Pinpoint the cell where the given text exists, returning its [X, Y] midpoint coordinate. 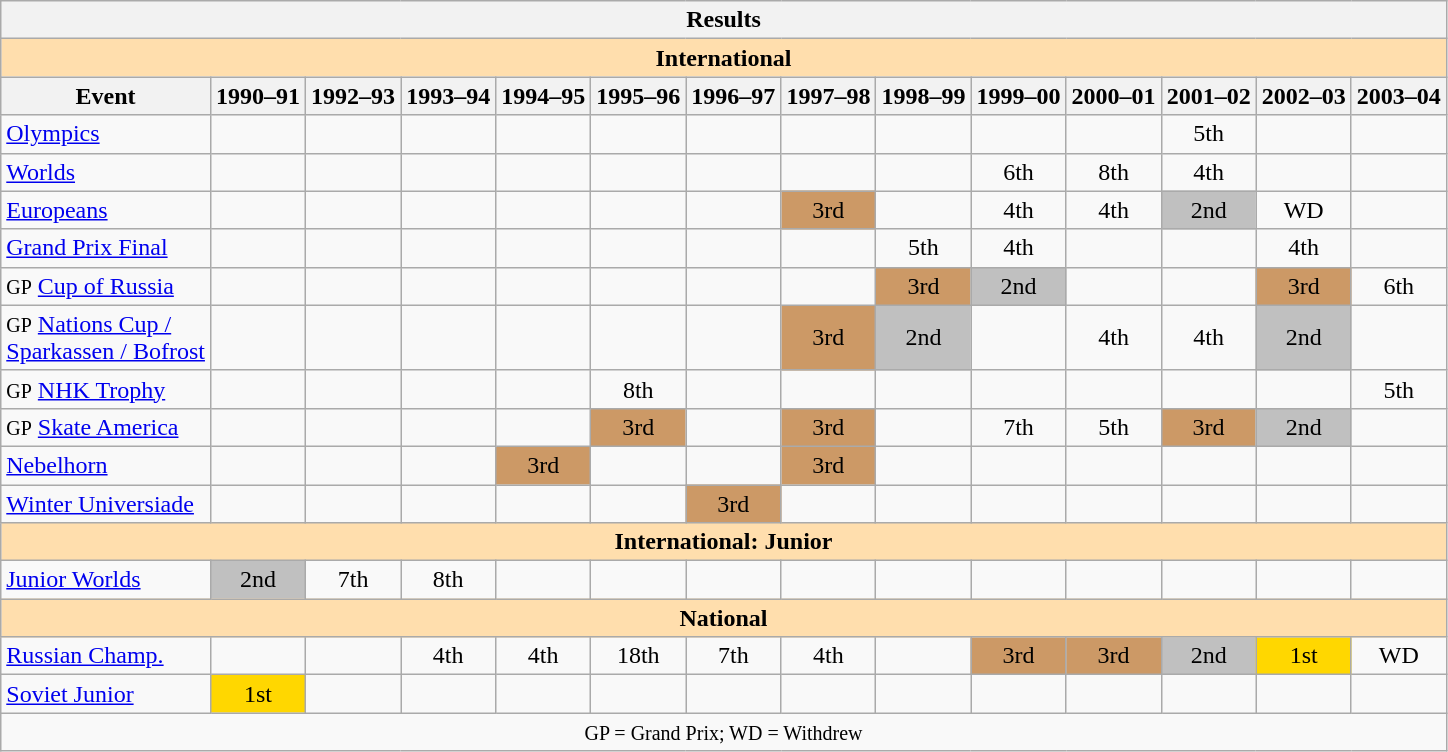
Results [724, 20]
2003–04 [1398, 96]
International: Junior [724, 542]
Event [106, 96]
International [724, 58]
Russian Champ. [106, 656]
1996–97 [734, 96]
1998–99 [924, 96]
1990–91 [258, 96]
Europeans [106, 210]
Grand Prix Final [106, 248]
1997–98 [828, 96]
1995–96 [638, 96]
Olympics [106, 134]
Soviet Junior [106, 694]
National [724, 618]
GP = Grand Prix; WD = Withdrew [724, 732]
GP Skate America [106, 427]
2002–03 [1304, 96]
1994–95 [544, 96]
Worlds [106, 172]
1993–94 [448, 96]
Winter Universiade [106, 503]
GP NHK Trophy [106, 389]
2000–01 [1114, 96]
18th [638, 656]
Nebelhorn [106, 465]
GP Cup of Russia [106, 286]
2001–02 [1208, 96]
GP Nations Cup / Sparkassen / Bofrost [106, 338]
1999–00 [1018, 96]
1992–93 [354, 96]
Junior Worlds [106, 580]
